Search for the cell housing the specified text and yield its [x, y] center coordinate. 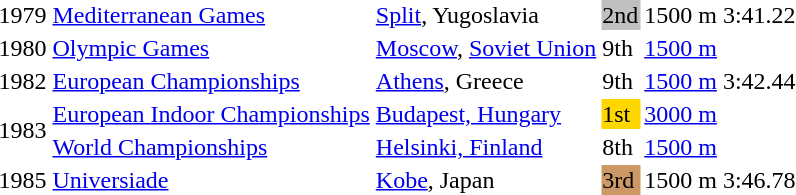
World Championships [211, 147]
European Indoor Championships [211, 114]
3000 m [681, 114]
Helsinki, Finland [486, 147]
Universiade [211, 180]
2nd [620, 15]
1st [620, 114]
Split, Yugoslavia [486, 15]
Moscow, Soviet Union [486, 48]
Kobe, Japan [486, 180]
European Championships [211, 81]
3rd [620, 180]
Athens, Greece [486, 81]
Budapest, Hungary [486, 114]
Mediterranean Games [211, 15]
Olympic Games [211, 48]
8th [620, 147]
